Return the (X, Y) coordinate for the center point of the cell that contains the specified text.  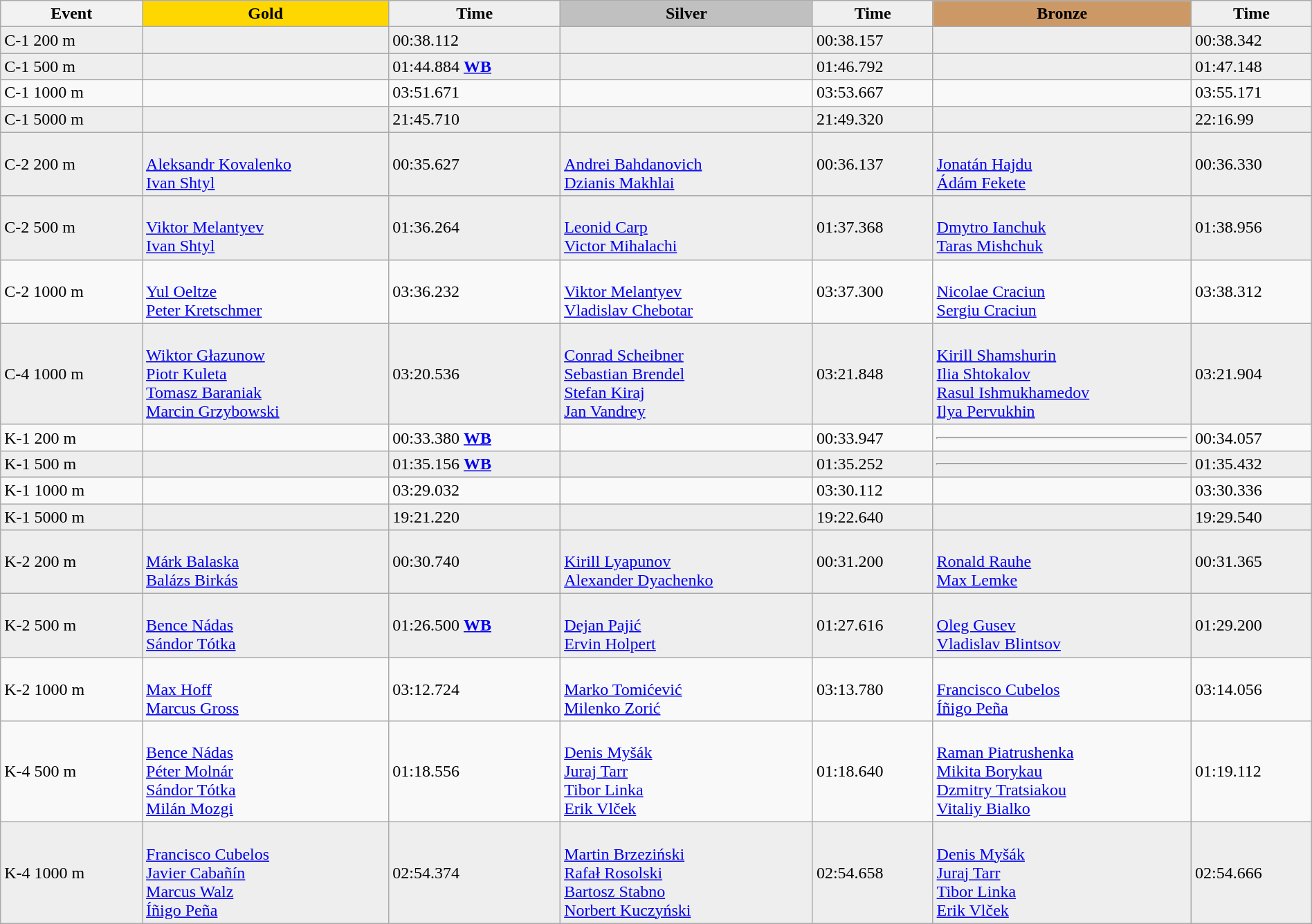
Gold (266, 14)
01:18.640 (873, 772)
01:19.112 (1252, 772)
01:29.200 (1252, 626)
00:33.380 WB (475, 437)
02:54.658 (873, 873)
03:55.171 (1252, 93)
01:27.616 (873, 626)
Max HoffMarcus Gross (266, 689)
K-2 1000 m (72, 689)
03:38.312 (1252, 291)
C-1 500 m (72, 66)
Event (72, 14)
01:46.792 (873, 66)
03:37.300 (873, 291)
03:21.848 (873, 374)
03:12.724 (475, 689)
Bronze (1062, 14)
Andrei BahdanovichDzianis Makhlai (686, 164)
03:36.232 (475, 291)
K-2 200 m (72, 562)
Conrad ScheibnerSebastian BrendelStefan KirajJan Vandrey (686, 374)
01:35.252 (873, 464)
00:36.137 (873, 164)
Aleksandr KovalenkoIvan Shtyl (266, 164)
21:45.710 (475, 119)
19:22.640 (873, 517)
K-1 200 m (72, 437)
00:30.740 (475, 562)
K-4 1000 m (72, 873)
Viktor MelantyevIvan Shtyl (266, 228)
00:38.157 (873, 40)
19:21.220 (475, 517)
01:36.264 (475, 228)
01:37.368 (873, 228)
Raman PiatrushenkaMikita BorykauDzmitry TratsiakouVitaliy Bialko (1062, 772)
Viktor MelantyevVladislav Chebotar (686, 291)
03:30.336 (1252, 490)
03:29.032 (475, 490)
03:14.056 (1252, 689)
Dmytro IanchukTaras Mishchuk (1062, 228)
Bence NádasSándor Tótka (266, 626)
C-1 200 m (72, 40)
C-2 1000 m (72, 291)
01:35.432 (1252, 464)
00:36.330 (1252, 164)
00:31.365 (1252, 562)
03:51.671 (475, 93)
01:35.156 WB (475, 464)
01:26.500 WB (475, 626)
C-4 1000 m (72, 374)
Ronald RauheMax Lemke (1062, 562)
03:30.112 (873, 490)
Silver (686, 14)
03:21.904 (1252, 374)
C-1 5000 m (72, 119)
03:20.536 (475, 374)
Márk BalaskaBalázs Birkás (266, 562)
K-2 500 m (72, 626)
Nicolae CraciunSergiu Craciun (1062, 291)
C-1 1000 m (72, 93)
C-2 500 m (72, 228)
Dejan PajićErvin Holpert (686, 626)
K-1 5000 m (72, 517)
00:34.057 (1252, 437)
Kirill LyapunovAlexander Dyachenko (686, 562)
C-2 200 m (72, 164)
Bence NádasPéter MolnárSándor TótkaMilán Mozgi (266, 772)
Francisco CubelosÍñigo Peña (1062, 689)
02:54.374 (475, 873)
03:13.780 (873, 689)
01:47.148 (1252, 66)
01:44.884 WB (475, 66)
Wiktor GłazunowPiotr KuletaTomasz BaraniakMarcin Grzybowski (266, 374)
Francisco CubelosJavier CabañínMarcus WalzÍñigo Peña (266, 873)
Martin BrzezińskiRafał RosolskiBartosz StabnoNorbert Kuczyński (686, 873)
00:38.112 (475, 40)
00:35.627 (475, 164)
Leonid CarpVictor Mihalachi (686, 228)
21:49.320 (873, 119)
Marko TomićevićMilenko Zorić (686, 689)
03:53.667 (873, 93)
02:54.666 (1252, 873)
01:38.956 (1252, 228)
K-1 1000 m (72, 490)
22:16.99 (1252, 119)
00:33.947 (873, 437)
K-1 500 m (72, 464)
00:31.200 (873, 562)
K-4 500 m (72, 772)
19:29.540 (1252, 517)
00:38.342 (1252, 40)
Jonatán HajduÁdám Fekete (1062, 164)
Oleg GusevVladislav Blintsov (1062, 626)
Yul OeltzePeter Kretschmer (266, 291)
Kirill ShamshurinIlia ShtokalovRasul IshmukhamedovIlya Pervukhin (1062, 374)
01:18.556 (475, 772)
